Find where the given text appears and provide that cell's center as (X, Y) coordinate. 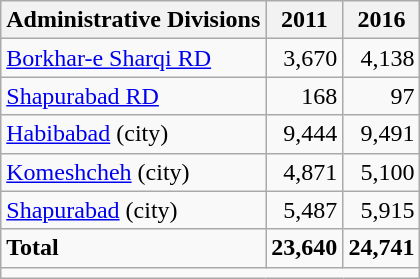
Shapurabad (city) (134, 210)
23,640 (304, 248)
Total (134, 248)
4,871 (304, 172)
5,487 (304, 210)
Administrative Divisions (134, 20)
Shapurabad RD (134, 96)
24,741 (382, 248)
168 (304, 96)
5,915 (382, 210)
3,670 (304, 58)
5,100 (382, 172)
9,444 (304, 134)
2011 (304, 20)
Komeshcheh (city) (134, 172)
2016 (382, 20)
97 (382, 96)
Habibabad (city) (134, 134)
Borkhar-e Sharqi RD (134, 58)
9,491 (382, 134)
4,138 (382, 58)
